Determine the (x, y) coordinate at the center of the cell enclosing the given text.  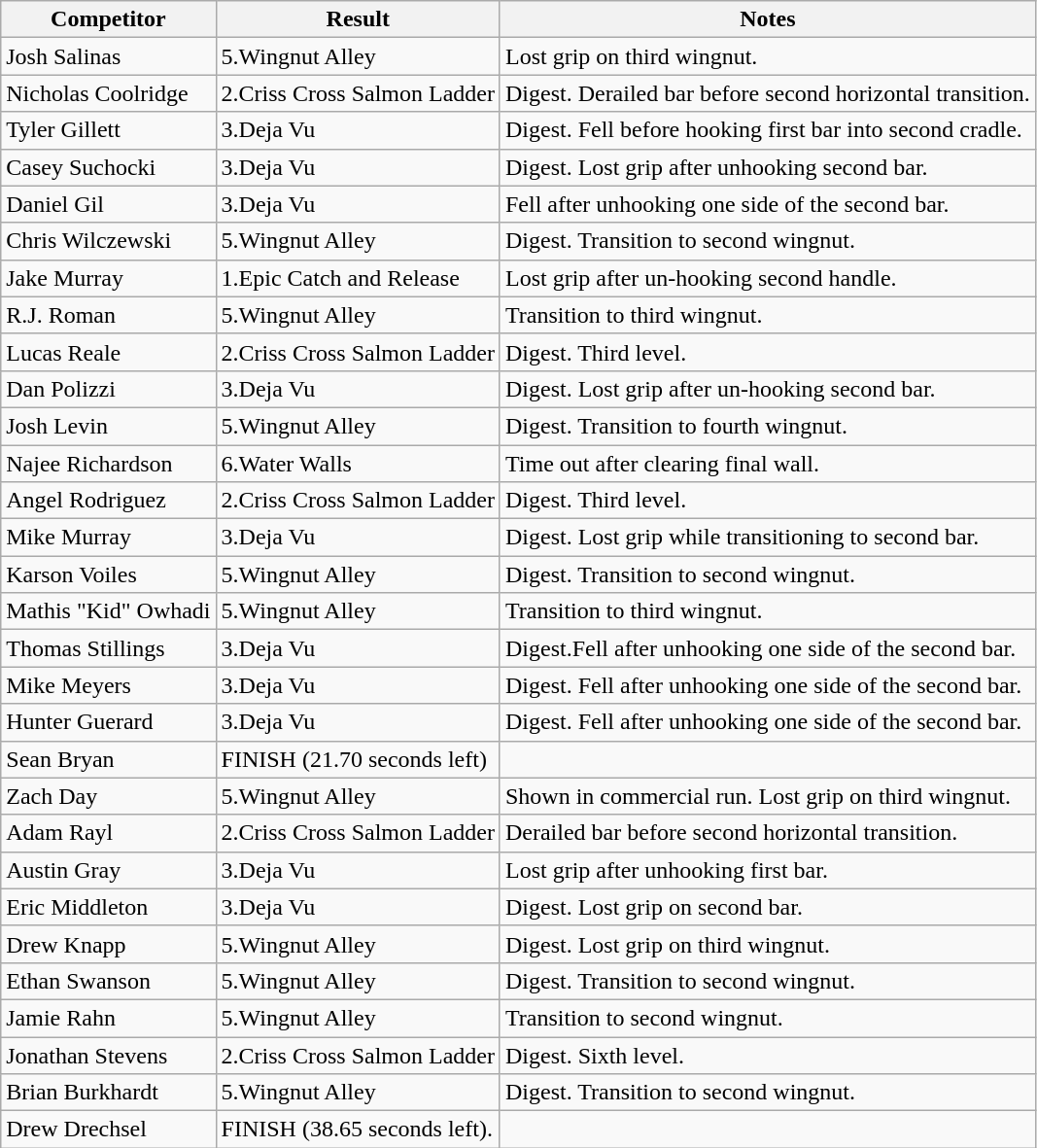
Zach Day (109, 796)
Lost grip after unhooking first bar. (768, 870)
Sean Bryan (109, 759)
Digest.Fell after unhooking one side of the second bar. (768, 648)
Drew Drechsel (109, 1130)
Chris Wilczewski (109, 241)
Austin Gray (109, 870)
Adam Rayl (109, 833)
Lost grip after un-hooking second handle. (768, 278)
Hunter Guerard (109, 722)
Dan Polizzi (109, 389)
Result (358, 19)
Shown in commercial run. Lost grip on third wingnut. (768, 796)
Transition to second wingnut. (768, 1018)
Angel Rodriguez (109, 501)
Jonathan Stevens (109, 1055)
Josh Levin (109, 426)
Drew Knapp (109, 944)
Mike Murray (109, 538)
Josh Salinas (109, 56)
Najee Richardson (109, 464)
Jamie Rahn (109, 1018)
Tyler Gillett (109, 130)
Competitor (109, 19)
Eric Middleton (109, 907)
Lucas Reale (109, 352)
Digest. Lost grip on second bar. (768, 907)
Digest. Derailed bar before second horizontal transition. (768, 93)
Mike Meyers (109, 685)
Digest. Lost grip while transitioning to second bar. (768, 538)
Thomas Stillings (109, 648)
Casey Suchocki (109, 167)
Digest. Lost grip after unhooking second bar. (768, 167)
Mathis "Kid" Owhadi (109, 611)
Lost grip on third wingnut. (768, 56)
FINISH (38.65 seconds left). (358, 1130)
R.J. Roman (109, 315)
Fell after unhooking one side of the second bar. (768, 204)
1.Epic Catch and Release (358, 278)
Digest. Fell before hooking first bar into second cradle. (768, 130)
FINISH (21.70 seconds left) (358, 759)
6.Water Walls (358, 464)
Digest. Sixth level. (768, 1055)
Brian Burkhardt (109, 1093)
Digest. Transition to fourth wingnut. (768, 426)
Karson Voiles (109, 574)
Digest. Lost grip after un-hooking second bar. (768, 389)
Nicholas Coolridge (109, 93)
Daniel Gil (109, 204)
Digest. Lost grip on third wingnut. (768, 944)
Derailed bar before second horizontal transition. (768, 833)
Ethan Swanson (109, 981)
Jake Murray (109, 278)
Time out after clearing final wall. (768, 464)
Notes (768, 19)
